Return the [X, Y] coordinate for the center point of the cell that contains the specified text.  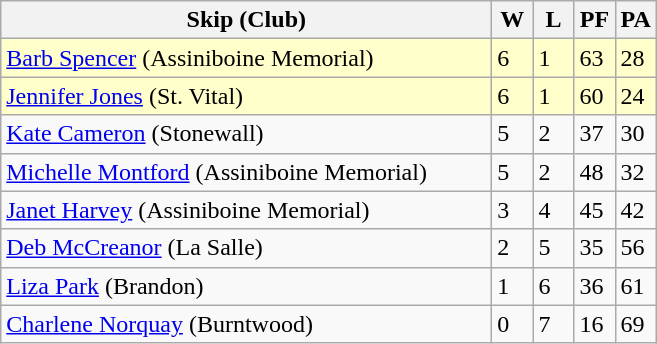
0 [512, 324]
Janet Harvey (Assiniboine Memorial) [246, 210]
37 [594, 134]
28 [636, 58]
PF [594, 20]
L [554, 20]
7 [554, 324]
16 [594, 324]
Barb Spencer (Assiniboine Memorial) [246, 58]
56 [636, 248]
Jennifer Jones (St. Vital) [246, 96]
4 [554, 210]
W [512, 20]
Skip (Club) [246, 20]
Charlene Norquay (Burntwood) [246, 324]
61 [636, 286]
48 [594, 172]
36 [594, 286]
35 [594, 248]
60 [594, 96]
Michelle Montford (Assiniboine Memorial) [246, 172]
63 [594, 58]
30 [636, 134]
45 [594, 210]
Kate Cameron (Stonewall) [246, 134]
3 [512, 210]
42 [636, 210]
Deb McCreanor (La Salle) [246, 248]
69 [636, 324]
24 [636, 96]
PA [636, 20]
Liza Park (Brandon) [246, 286]
32 [636, 172]
